Output the [x, y] coordinate of the center of the cell containing the given text.  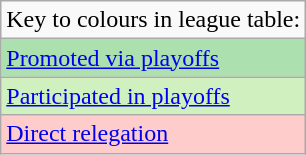
Promoted via playoffs [154, 58]
Direct relegation [154, 134]
Participated in playoffs [154, 96]
Key to colours in league table: [154, 20]
